For the text-containing cell, return its midpoint in [x, y] coordinate format. 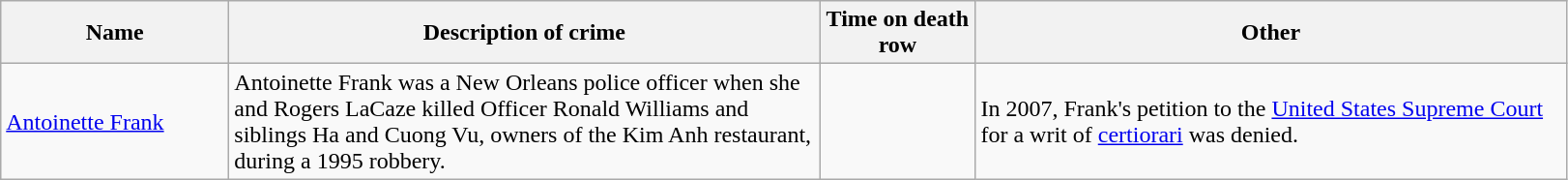
Antoinette Frank [115, 122]
Description of crime [524, 33]
Name [115, 33]
Time on death row [897, 33]
In 2007, Frank's petition to the United States Supreme Court for a writ of certiorari was denied. [1270, 122]
Other [1270, 33]
